Search for the cell housing the specified text and yield its [X, Y] center coordinate. 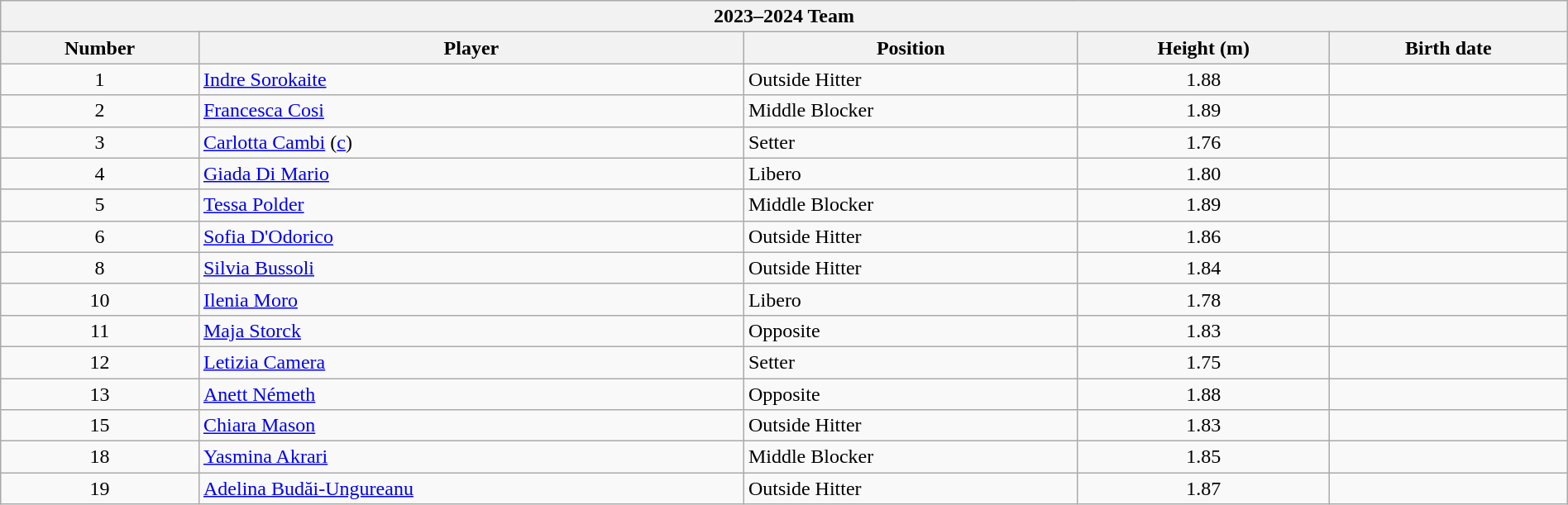
10 [100, 299]
1.84 [1203, 268]
Silvia Bussoli [471, 268]
Letizia Camera [471, 362]
11 [100, 331]
Ilenia Moro [471, 299]
Player [471, 48]
12 [100, 362]
1 [100, 79]
Anett Németh [471, 394]
1.78 [1203, 299]
19 [100, 488]
1.76 [1203, 142]
1.87 [1203, 488]
13 [100, 394]
Francesca Cosi [471, 111]
Giada Di Mario [471, 174]
Adelina Budăi-Ungureanu [471, 488]
2023–2024 Team [784, 17]
Chiara Mason [471, 426]
Position [911, 48]
Number [100, 48]
1.75 [1203, 362]
Maja Storck [471, 331]
1.86 [1203, 236]
15 [100, 426]
1.85 [1203, 457]
2 [100, 111]
Sofia D'Odorico [471, 236]
3 [100, 142]
6 [100, 236]
1.80 [1203, 174]
8 [100, 268]
Indre Sorokaite [471, 79]
5 [100, 205]
4 [100, 174]
Tessa Polder [471, 205]
18 [100, 457]
Carlotta Cambi (c) [471, 142]
Birth date [1448, 48]
Yasmina Akrari [471, 457]
Height (m) [1203, 48]
